Identify which cell holds the provided text, then report its (X, Y) central coordinate. 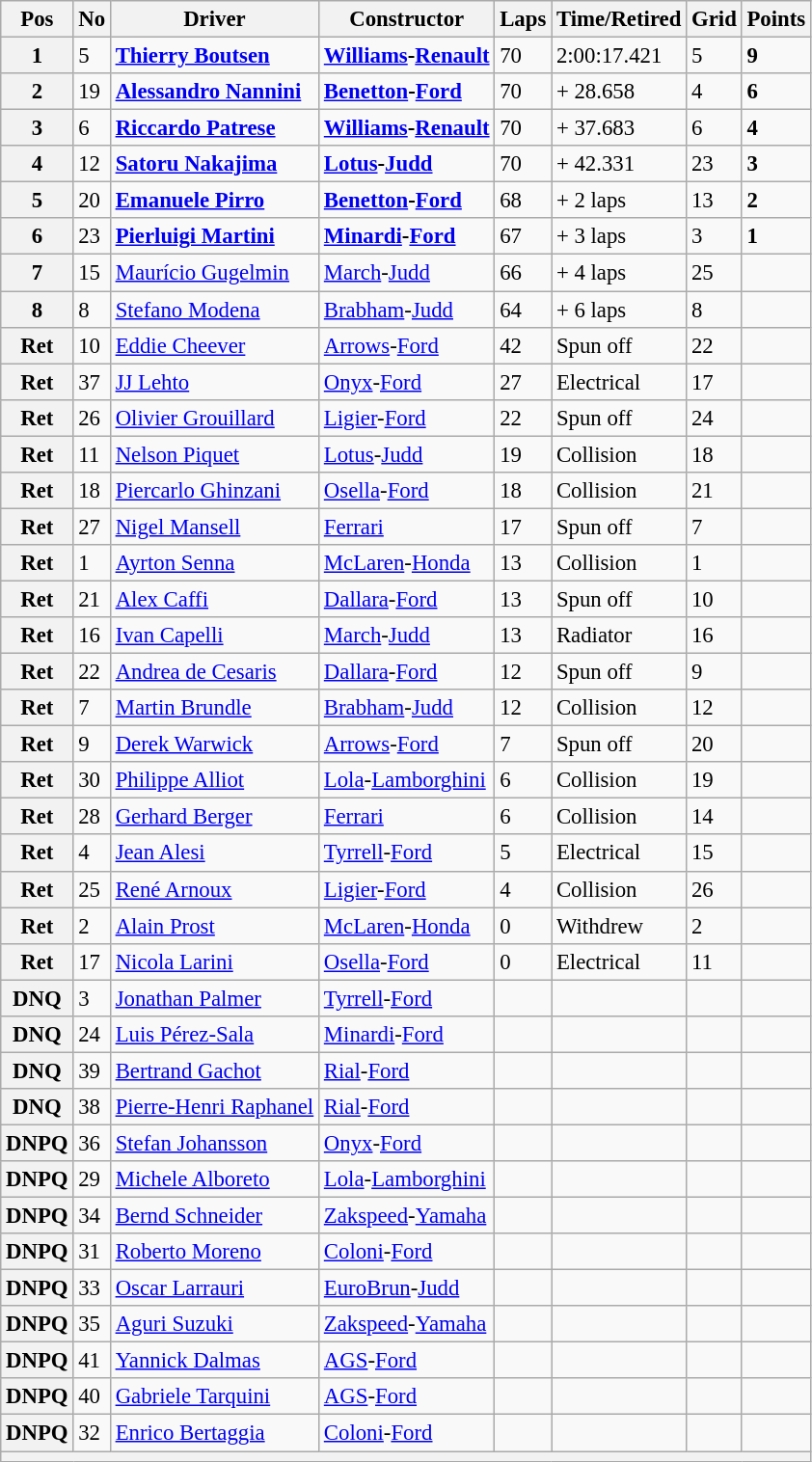
+ 28.658 (619, 92)
+ 3 laps (619, 236)
42 (523, 345)
39 (92, 1070)
Bertrand Gachot (214, 1070)
Nicola Larini (214, 961)
Yannick Dalmas (214, 1361)
38 (92, 1107)
Alain Prost (214, 926)
Ivan Capelli (214, 636)
37 (92, 382)
Philippe Alliot (214, 780)
2:00:17.421 (619, 56)
Enrico Bertaggia (214, 1433)
32 (92, 1433)
Piercarlo Ghinzani (214, 491)
+ 37.683 (619, 128)
Andrea de Cesaris (214, 672)
35 (92, 1324)
Derek Warwick (214, 745)
Thierry Boutsen (214, 56)
Martin Brundle (214, 708)
Pos (37, 19)
Constructor (407, 19)
Jonathan Palmer (214, 998)
Emanuele Pirro (214, 201)
Stefano Modena (214, 310)
Grid (714, 19)
Bernd Schneider (214, 1216)
+ 42.331 (619, 164)
Oscar Larrauri (214, 1288)
Gerhard Berger (214, 817)
Olivier Grouillard (214, 418)
Jean Alesi (214, 853)
Aguri Suzuki (214, 1324)
Alex Caffi (214, 599)
67 (523, 236)
Satoru Nakajima (214, 164)
29 (92, 1179)
No (92, 19)
Nigel Mansell (214, 527)
Michele Alboreto (214, 1179)
66 (523, 273)
Withdrew (619, 926)
+ 2 laps (619, 201)
33 (92, 1288)
Nelson Piquet (214, 454)
14 (714, 817)
31 (92, 1252)
JJ Lehto (214, 382)
Riccardo Patrese (214, 128)
+ 4 laps (619, 273)
+ 6 laps (619, 310)
Pierluigi Martini (214, 236)
Alessandro Nannini (214, 92)
28 (92, 817)
Pierre-Henri Raphanel (214, 1107)
Laps (523, 19)
EuroBrun-Judd (407, 1288)
René Arnoux (214, 889)
Stefan Johansson (214, 1143)
Eddie Cheever (214, 345)
Gabriele Tarquini (214, 1397)
68 (523, 201)
64 (523, 310)
Maurício Gugelmin (214, 273)
Roberto Moreno (214, 1252)
Radiator (619, 636)
34 (92, 1216)
36 (92, 1143)
Driver (214, 19)
Time/Retired (619, 19)
30 (92, 780)
Ayrton Senna (214, 563)
40 (92, 1397)
Luis Pérez-Sala (214, 1035)
41 (92, 1361)
Points (775, 19)
